Search for the cell housing the specified text and yield its [X, Y] center coordinate. 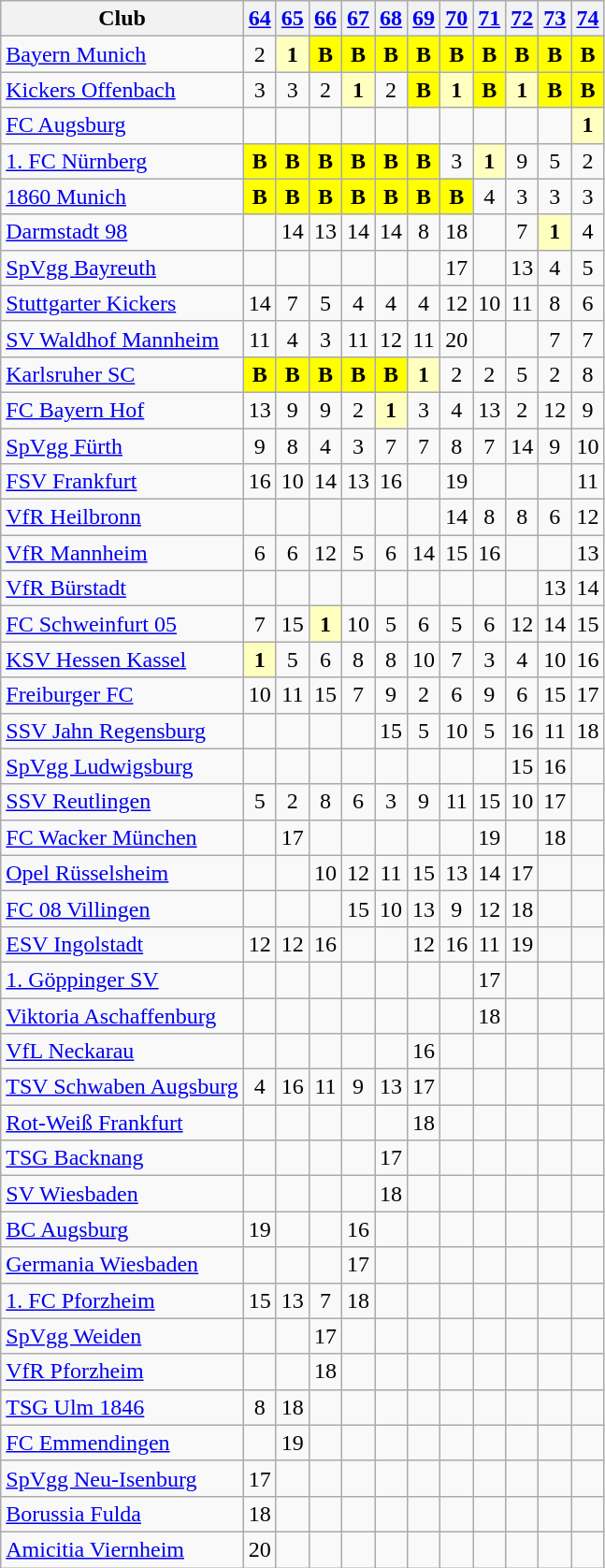
Viktoria Aschaffenburg [122, 1015]
SpVgg Ludwigsburg [122, 766]
FSV Frankfurt [122, 482]
68 [391, 19]
Club [122, 19]
FC 08 Villingen [122, 908]
Stuttgarter Kickers [122, 303]
67 [357, 19]
TSG Ulm 1846 [122, 1407]
73 [555, 19]
SpVgg Fürth [122, 446]
SSV Jahn Regensburg [122, 731]
ESV Ingolstadt [122, 944]
70 [456, 19]
Amicitia Viernheim [122, 1549]
Borussia Fulda [122, 1514]
1860 Munich [122, 196]
Bayern Munich [122, 54]
74 [587, 19]
1. Göppinger SV [122, 980]
71 [490, 19]
VfR Mannheim [122, 553]
FC Bayern Hof [122, 410]
VfL Neckarau [122, 1052]
KSV Hessen Kassel [122, 660]
TSV Schwaben Augsburg [122, 1087]
1. FC Pforzheim [122, 1300]
Opel Rüsselsheim [122, 873]
BC Augsburg [122, 1229]
SpVgg Weiden [122, 1336]
FC Augsburg [122, 125]
VfR Heilbronn [122, 517]
1. FC Nürnberg [122, 161]
64 [260, 19]
FC Emmendingen [122, 1443]
SV Waldhof Mannheim [122, 339]
SpVgg Neu-Isenburg [122, 1478]
72 [522, 19]
Rot-Weiß Frankfurt [122, 1123]
69 [425, 19]
SpVgg Bayreuth [122, 268]
VfR Bürstadt [122, 588]
65 [292, 19]
FC Wacker München [122, 837]
Freiburger FC [122, 695]
TSG Backnang [122, 1158]
Darmstadt 98 [122, 232]
FC Schweinfurt 05 [122, 624]
SV Wiesbaden [122, 1194]
Karlsruher SC [122, 374]
VfR Pforzheim [122, 1372]
66 [325, 19]
SSV Reutlingen [122, 802]
Kickers Offenbach [122, 90]
Germania Wiesbaden [122, 1265]
